Detect which cell encompasses the target text, then output its (X, Y) center coordinate. 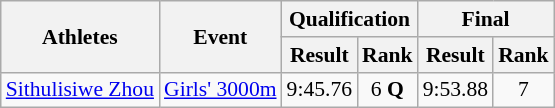
9:53.88 (456, 90)
Athletes (80, 36)
6 Q (388, 90)
7 (524, 90)
Event (220, 36)
Girls' 3000m (220, 90)
Sithulisiwe Zhou (80, 90)
Final (486, 19)
Qualification (350, 19)
9:45.76 (320, 90)
